Pinpoint the cell where the given text exists, returning its [X, Y] midpoint coordinate. 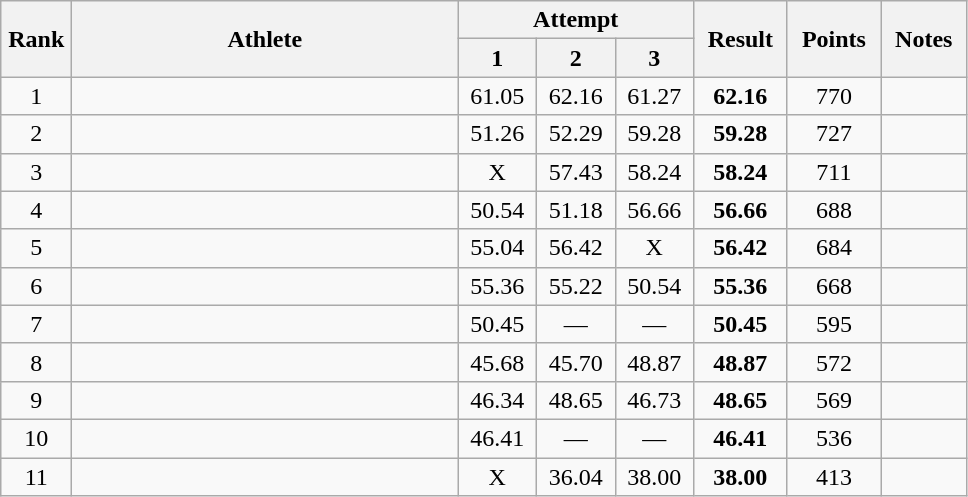
8 [36, 362]
7 [36, 324]
45.70 [576, 362]
52.29 [576, 134]
11 [36, 477]
46.34 [498, 400]
61.27 [654, 96]
413 [834, 477]
727 [834, 134]
684 [834, 248]
Notes [924, 39]
10 [36, 438]
Rank [36, 39]
36.04 [576, 477]
6 [36, 286]
Points [834, 39]
57.43 [576, 172]
4 [36, 210]
51.18 [576, 210]
9 [36, 400]
595 [834, 324]
572 [834, 362]
711 [834, 172]
536 [834, 438]
Attempt [576, 20]
61.05 [498, 96]
55.22 [576, 286]
688 [834, 210]
51.26 [498, 134]
Result [741, 39]
5 [36, 248]
569 [834, 400]
668 [834, 286]
46.73 [654, 400]
45.68 [498, 362]
Athlete [265, 39]
770 [834, 96]
55.04 [498, 248]
